Search for the cell housing the specified text and yield its (x, y) center coordinate. 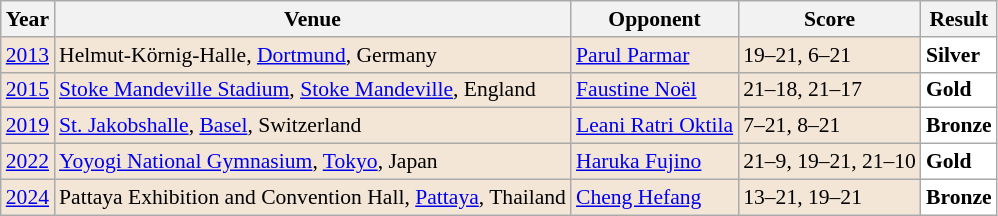
Year (28, 19)
2015 (28, 90)
Cheng Hefang (654, 197)
Score (830, 19)
2013 (28, 55)
St. Jakobshalle, Basel, Switzerland (312, 126)
2024 (28, 197)
19–21, 6–21 (830, 55)
Venue (312, 19)
2022 (28, 162)
Pattaya Exhibition and Convention Hall, Pattaya, Thailand (312, 197)
Haruka Fujino (654, 162)
Parul Parmar (654, 55)
13–21, 19–21 (830, 197)
21–18, 21–17 (830, 90)
Helmut-Körnig-Halle, Dortmund, Germany (312, 55)
Faustine Noël (654, 90)
7–21, 8–21 (830, 126)
21–9, 19–21, 21–10 (830, 162)
2019 (28, 126)
Silver (959, 55)
Leani Ratri Oktila (654, 126)
Result (959, 19)
Opponent (654, 19)
Stoke Mandeville Stadium, Stoke Mandeville, England (312, 90)
Yoyogi National Gymnasium, Tokyo, Japan (312, 162)
